Return (X, Y) of the center of cell containing provided text 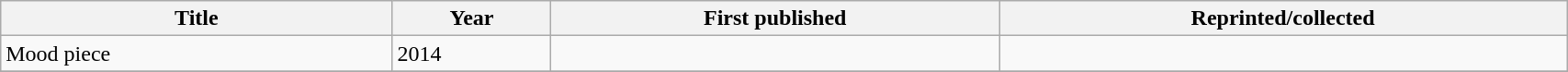
Mood piece (197, 54)
Title (197, 18)
Year (472, 18)
2014 (472, 54)
Reprinted/collected (1283, 18)
First published (775, 18)
